Identify which cell holds the provided text, then report its (x, y) central coordinate. 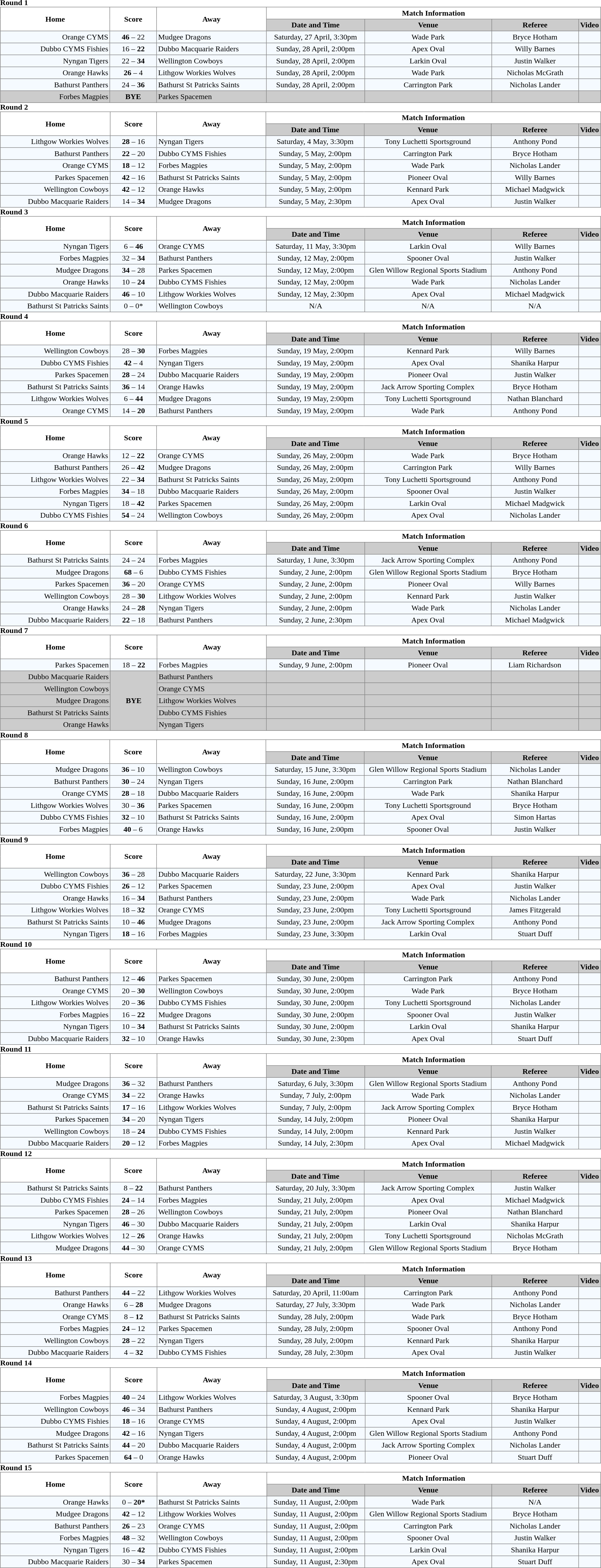
Saturday, 15 June, 3:30pm (315, 770)
Sunday, 23 June, 3:30pm (315, 934)
34 – 18 (133, 492)
Sunday, 30 June, 2:30pm (315, 1039)
6 – 28 (133, 1305)
36 – 28 (133, 874)
16 – 42 (133, 1550)
24 – 28 (134, 608)
Saturday, 20 April, 11:00am (316, 1293)
46 – 34 (133, 1409)
Saturday, 22 June, 3:30pm (315, 874)
Sunday, 5 May, 2:30pm (315, 201)
Saturday, 27 July, 3:30pm (316, 1305)
22 – 18 (134, 620)
18 – 42 (133, 503)
46 – 10 (133, 294)
12 – 26 (133, 1236)
24 – 12 (133, 1329)
26 – 4 (133, 73)
Saturday, 11 May, 3:30pm (316, 246)
18 – 22 (134, 665)
12 – 46 (133, 979)
24 – 24 (134, 560)
Saturday, 27 April, 3:30pm (316, 37)
28 – 26 (133, 1212)
Sunday, 9 June, 2:00pm (315, 665)
8 – 12 (133, 1317)
24 – 14 (133, 1200)
36 – 14 (133, 387)
36 – 20 (134, 584)
28 – 24 (133, 375)
40 – 24 (133, 1398)
14 – 34 (133, 201)
40 – 6 (133, 829)
12 – 22 (133, 456)
0 – 0* (133, 306)
28 – 18 (133, 794)
Saturday, 1 June, 3:30pm (316, 560)
10 – 24 (133, 282)
64 – 0 (133, 1457)
54 – 24 (133, 515)
34 – 20 (134, 1119)
18 – 32 (133, 910)
17 – 16 (134, 1107)
Sunday, 12 May, 2:30pm (316, 294)
Sunday, 28 July, 2:30pm (316, 1353)
30 – 34 (133, 1562)
Saturday, 20 July, 3:30pm (315, 1188)
44 – 30 (133, 1248)
10 – 34 (133, 1027)
36 – 10 (133, 770)
10 – 46 (133, 922)
Sunday, 14 July, 2:30pm (316, 1143)
26 – 23 (133, 1526)
18 – 24 (134, 1131)
Sunday, 2 June, 2:30pm (316, 620)
46 – 22 (133, 37)
6 – 44 (133, 399)
26 – 42 (133, 468)
30 – 36 (133, 805)
44 – 20 (133, 1445)
36 – 32 (134, 1083)
30 – 24 (133, 781)
20 – 12 (134, 1143)
24 – 36 (133, 85)
James Fitzgerald (535, 910)
48 – 32 (133, 1538)
Saturday, 6 July, 3:30pm (316, 1083)
32 – 34 (133, 258)
28 – 16 (133, 142)
20 – 30 (133, 991)
8 – 22 (133, 1188)
26 – 12 (133, 886)
Simon Hartas (535, 817)
28 – 22 (133, 1341)
34 – 28 (133, 270)
14 – 20 (133, 411)
34 – 22 (134, 1096)
Saturday, 3 August, 3:30pm (316, 1398)
Liam Richardson (535, 665)
0 – 20* (133, 1502)
18 – 12 (133, 166)
16 – 34 (133, 898)
Saturday, 4 May, 3:30pm (315, 142)
68 – 6 (134, 572)
20 – 36 (133, 1003)
46 – 30 (133, 1224)
44 – 22 (133, 1293)
Sunday, 11 August, 2:30pm (316, 1562)
6 – 46 (133, 246)
42 – 4 (133, 363)
4 – 32 (133, 1353)
22 – 20 (133, 154)
